Identify which cell holds the provided text, then report its (x, y) central coordinate. 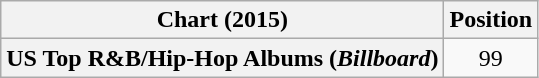
Position (491, 20)
99 (491, 58)
Chart (2015) (222, 20)
US Top R&B/Hip-Hop Albums (Billboard) (222, 58)
